Find where the given text appears and provide that cell's center as [x, y] coordinate. 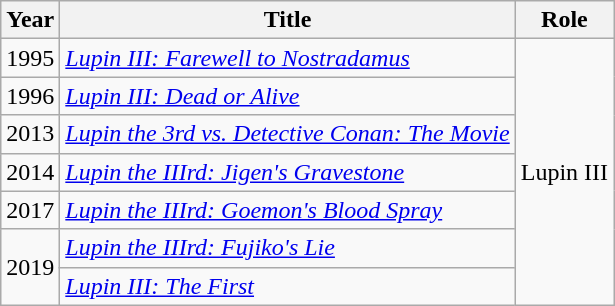
Lupin III [564, 172]
Title [288, 20]
Lupin the IIIrd: Fujiko's Lie [288, 248]
Lupin III: Farewell to Nostradamus [288, 58]
2013 [30, 134]
1996 [30, 96]
Year [30, 20]
Role [564, 20]
Lupin the 3rd vs. Detective Conan: The Movie [288, 134]
2019 [30, 267]
2014 [30, 172]
1995 [30, 58]
Lupin III: The First [288, 286]
Lupin III: Dead or Alive [288, 96]
Lupin the IIIrd: Goemon's Blood Spray [288, 210]
2017 [30, 210]
Lupin the IIIrd: Jigen's Gravestone [288, 172]
